Scan for the cell matching the given text and deliver its [x, y] coordinate at center. 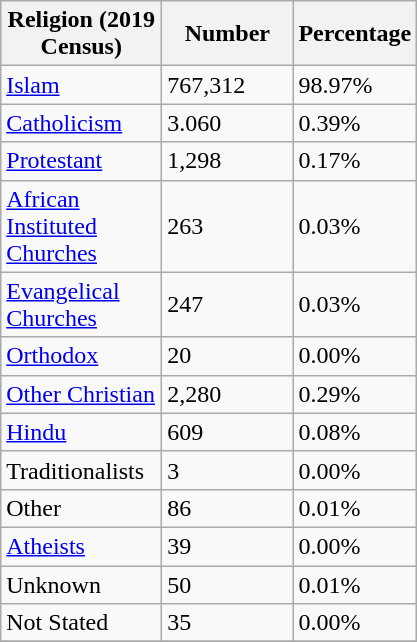
609 [228, 432]
2,280 [228, 394]
Catholicism [82, 123]
Percentage [355, 34]
3.060 [228, 123]
3 [228, 470]
50 [228, 585]
Not Stated [82, 623]
Number [228, 34]
0.17% [355, 161]
Evangelical Churches [82, 304]
Other Christian [82, 394]
Protestant [82, 161]
20 [228, 356]
35 [228, 623]
Orthodox [82, 356]
767,312 [228, 85]
39 [228, 546]
1,298 [228, 161]
0.39% [355, 123]
0.29% [355, 394]
0.08% [355, 432]
Other [82, 508]
247 [228, 304]
98.97% [355, 85]
Hindu [82, 432]
African Instituted Churches [82, 226]
263 [228, 226]
Atheists [82, 546]
Religion (2019 Census) [82, 34]
Islam [82, 85]
Traditionalists [82, 470]
86 [228, 508]
Unknown [82, 585]
